For the text-containing cell, return its midpoint in (X, Y) coordinate format. 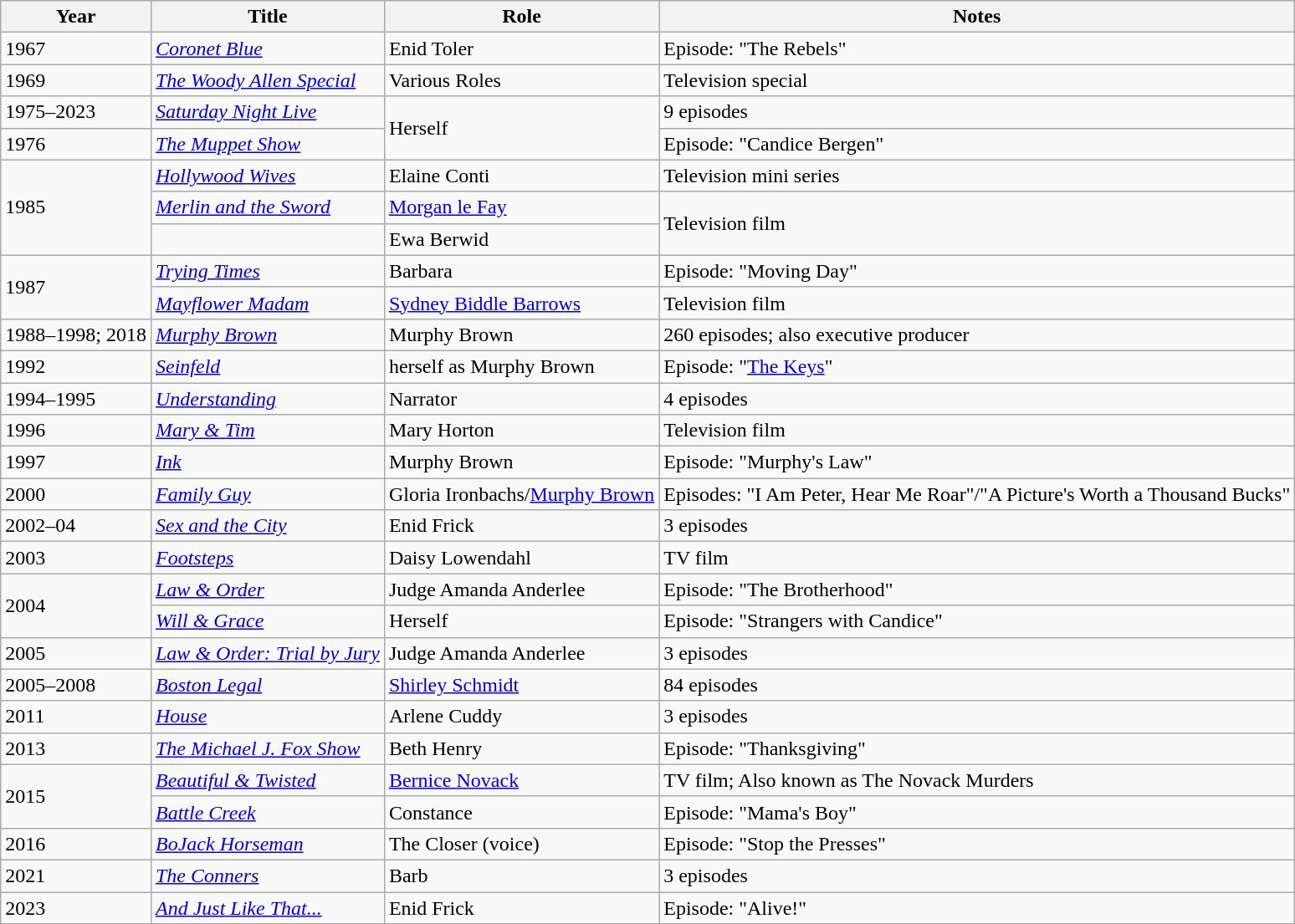
Law & Order: Trial by Jury (268, 653)
2011 (76, 717)
2005 (76, 653)
84 episodes (977, 685)
Saturday Night Live (268, 112)
2005–2008 (76, 685)
9 episodes (977, 112)
Year (76, 17)
2021 (76, 876)
Seinfeld (268, 366)
Elaine Conti (521, 176)
TV film (977, 558)
Footsteps (268, 558)
1985 (76, 207)
Episode: "Murphy's Law" (977, 462)
1996 (76, 431)
1988–1998; 2018 (76, 334)
2000 (76, 494)
Episode: "Thanksgiving" (977, 748)
The Closer (voice) (521, 844)
Television special (977, 80)
Various Roles (521, 80)
Episode: "Alive!" (977, 907)
Understanding (268, 399)
Mary & Tim (268, 431)
TV film; Also known as The Novack Murders (977, 780)
House (268, 717)
Bernice Novack (521, 780)
Trying Times (268, 271)
Episode: "The Brotherhood" (977, 590)
1987 (76, 287)
Episode: "Moving Day" (977, 271)
2003 (76, 558)
Ewa Berwid (521, 239)
Sex and the City (268, 526)
Boston Legal (268, 685)
1994–1995 (76, 399)
2015 (76, 796)
And Just Like That... (268, 907)
2004 (76, 605)
Beautiful & Twisted (268, 780)
Hollywood Wives (268, 176)
Television mini series (977, 176)
Law & Order (268, 590)
Role (521, 17)
1992 (76, 366)
Mary Horton (521, 431)
The Woody Allen Special (268, 80)
Episode: "Candice Bergen" (977, 144)
BoJack Horseman (268, 844)
Episode: "Stop the Presses" (977, 844)
Shirley Schmidt (521, 685)
Morgan le Fay (521, 207)
Barb (521, 876)
Coronet Blue (268, 48)
Ink (268, 462)
Mayflower Madam (268, 303)
1976 (76, 144)
Will & Grace (268, 621)
1975–2023 (76, 112)
4 episodes (977, 399)
Notes (977, 17)
Title (268, 17)
1969 (76, 80)
Gloria Ironbachs/Murphy Brown (521, 494)
The Michael J. Fox Show (268, 748)
Beth Henry (521, 748)
Merlin and the Sword (268, 207)
Narrator (521, 399)
1967 (76, 48)
Barbara (521, 271)
The Muppet Show (268, 144)
260 episodes; also executive producer (977, 334)
Episode: "The Rebels" (977, 48)
2013 (76, 748)
Enid Toler (521, 48)
The Conners (268, 876)
Constance (521, 812)
Battle Creek (268, 812)
Daisy Lowendahl (521, 558)
2002–04 (76, 526)
2023 (76, 907)
2016 (76, 844)
herself as Murphy Brown (521, 366)
Family Guy (268, 494)
Arlene Cuddy (521, 717)
Episode: "Mama's Boy" (977, 812)
Sydney Biddle Barrows (521, 303)
Episode: "The Keys" (977, 366)
Episodes: "I Am Peter, Hear Me Roar"/"A Picture's Worth a Thousand Bucks" (977, 494)
1997 (76, 462)
Episode: "Strangers with Candice" (977, 621)
